Locate the cell with the specified text and output its [X, Y] center coordinate. 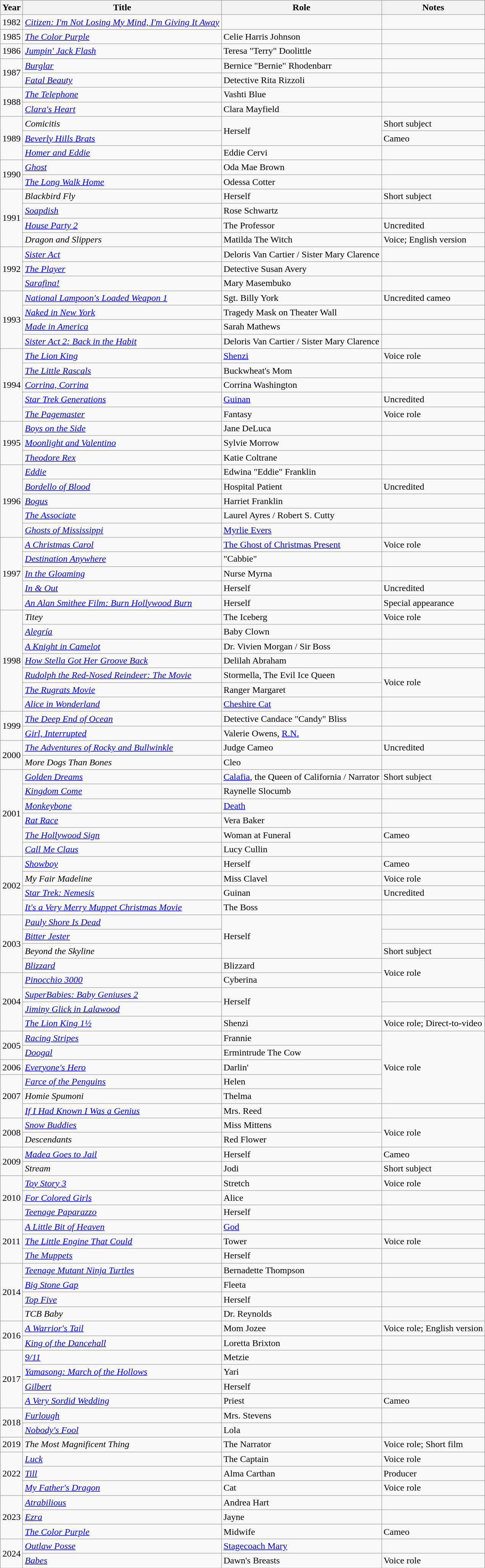
Thelma [302, 1096]
Metzie [302, 1358]
Sylvie Morrow [302, 443]
2011 [11, 1241]
1989 [11, 138]
The Associate [122, 516]
Death [302, 806]
Stormella, The Evil Ice Queen [302, 675]
In the Gloaming [122, 574]
1999 [11, 726]
Toy Story 3 [122, 1183]
Alma Carthan [302, 1473]
Valerie Owens, R.N. [302, 733]
Vera Baker [302, 820]
Detective Candace "Candy" Bliss [302, 719]
Year [11, 8]
Gilbert [122, 1386]
A Warrior's Tail [122, 1328]
The Lion King 1½ [122, 1023]
The Player [122, 269]
It's a Very Merry Muppet Christmas Movie [122, 908]
Descendants [122, 1140]
Ghost [122, 167]
The Muppets [122, 1256]
1990 [11, 174]
Pinocchio 3000 [122, 980]
Dr. Vivien Morgan / Sir Boss [302, 646]
Farce of the Penguins [122, 1081]
Beverly Hills Brats [122, 138]
Ghosts of Mississippi [122, 530]
Theodore Rex [122, 458]
Rat Race [122, 820]
9/11 [122, 1358]
2003 [11, 944]
A Little Bit of Heaven [122, 1227]
Soapdish [122, 211]
Alegría [122, 631]
Midwife [302, 1531]
Detective Rita Rizzoli [302, 80]
Ezra [122, 1517]
Jumpin' Jack Flash [122, 51]
Corrina Washington [302, 385]
Boys on the Side [122, 429]
Destination Anywhere [122, 559]
Darlin' [302, 1067]
Sister Act 2: Back in the Habit [122, 341]
The Boss [302, 908]
Myrlie Evers [302, 530]
Ermintrude The Cow [302, 1052]
Sgt. Billy York [302, 298]
Miss Mittens [302, 1125]
Teenage Paparazzo [122, 1212]
Lola [302, 1430]
2019 [11, 1444]
1991 [11, 218]
2024 [11, 1553]
Showboy [122, 864]
Calafia, the Queen of California / Narrator [302, 777]
Tragedy Mask on Theater Wall [302, 312]
2017 [11, 1379]
Naked in New York [122, 312]
National Lampoon's Loaded Weapon 1 [122, 298]
Voice role; English version [433, 1328]
Stream [122, 1169]
The Rugrats Movie [122, 690]
The Ghost of Christmas Present [302, 545]
1987 [11, 73]
1996 [11, 501]
Notes [433, 8]
Citizen: I'm Not Losing My Mind, I'm Giving It Away [122, 22]
Blackbird Fly [122, 196]
1985 [11, 37]
2009 [11, 1162]
Detective Susan Avery [302, 269]
The Telephone [122, 95]
Stretch [302, 1183]
Call Me Claus [122, 849]
2004 [11, 1002]
Special appearance [433, 602]
SuperBabies: Baby Geniuses 2 [122, 994]
Yamasong: March of the Hollows [122, 1372]
The Long Walk Home [122, 182]
The Professor [302, 225]
2014 [11, 1292]
Madea Goes to Jail [122, 1154]
Clara's Heart [122, 109]
The Iceberg [302, 617]
Monkeybone [122, 806]
Sarah Mathews [302, 327]
2010 [11, 1198]
Burglar [122, 66]
The Most Magnificent Thing [122, 1444]
2006 [11, 1067]
"Cabbie" [302, 559]
Raynelle Slocumb [302, 791]
Moonlight and Valentino [122, 443]
The Little Rascals [122, 370]
Homie Spumoni [122, 1096]
Eddie Cervi [302, 153]
The Lion King [122, 356]
Bogus [122, 501]
Red Flower [302, 1140]
Matilda The Witch [302, 240]
Fantasy [302, 414]
1997 [11, 574]
1993 [11, 320]
Golden Dreams [122, 777]
Judge Cameo [302, 748]
The Captain [302, 1459]
Vashti Blue [302, 95]
Fleeta [302, 1285]
Mrs. Stevens [302, 1415]
Fatal Beauty [122, 80]
2002 [11, 885]
Laurel Ayres / Robert S. Cutty [302, 516]
Big Stone Gap [122, 1285]
2016 [11, 1335]
The Hollywood Sign [122, 835]
Edwina "Eddie" Franklin [302, 472]
2023 [11, 1517]
Bernice "Bernie" Rhodenbarr [302, 66]
Titey [122, 617]
For Colored Girls [122, 1198]
Miss Clavel [302, 878]
Woman at Funeral [302, 835]
Furlough [122, 1415]
Odessa Cotter [302, 182]
Babes [122, 1560]
Producer [433, 1473]
Homer and Eddie [122, 153]
Till [122, 1473]
Jane DeLuca [302, 429]
Helen [302, 1081]
2000 [11, 755]
Title [122, 8]
An Alan Smithee Film: Burn Hollywood Burn [122, 602]
Celie Harris Johnson [302, 37]
Mom Jozee [302, 1328]
My Fair Madeline [122, 878]
1988 [11, 102]
Kingdom Come [122, 791]
2008 [11, 1133]
The Deep End of Ocean [122, 719]
Delilah Abraham [302, 661]
Yari [302, 1372]
Cyberina [302, 980]
Alice in Wonderland [122, 704]
Outlaw Posse [122, 1546]
1982 [11, 22]
House Party 2 [122, 225]
2018 [11, 1423]
2005 [11, 1045]
Frannie [302, 1038]
Bitter Jester [122, 937]
TCB Baby [122, 1314]
Jodi [302, 1169]
Made in America [122, 327]
Hospital Patient [302, 487]
Dragon and Slippers [122, 240]
Voice; English version [433, 240]
Clara Mayfield [302, 109]
Bordello of Blood [122, 487]
More Dogs Than Bones [122, 762]
Rose Schwartz [302, 211]
A Knight in Camelot [122, 646]
Ranger Margaret [302, 690]
2007 [11, 1096]
Mrs. Reed [302, 1111]
The Pagemaster [122, 414]
Baby Clown [302, 631]
1995 [11, 443]
Star Trek: Nemesis [122, 893]
Lucy Cullin [302, 849]
Top Five [122, 1299]
Snow Buddies [122, 1125]
Tower [302, 1241]
Nurse Myrna [302, 574]
Sarafina! [122, 283]
Girl, Interrupted [122, 733]
If I Had Known I Was a Genius [122, 1111]
The Little Engine That Could [122, 1241]
Teresa "Terry" Doolittle [302, 51]
Sister Act [122, 254]
1992 [11, 269]
Nobody's Fool [122, 1430]
Dr. Reynolds [302, 1314]
Uncredited cameo [433, 298]
Star Trek Generations [122, 399]
Cat [302, 1488]
1998 [11, 660]
Pauly Shore Is Dead [122, 922]
Oda Mae Brown [302, 167]
Priest [302, 1401]
Eddie [122, 472]
Doogal [122, 1052]
Stagecoach Mary [302, 1546]
Rudolph the Red-Nosed Reindeer: The Movie [122, 675]
Luck [122, 1459]
Voice role; Direct-to-video [433, 1023]
Cheshire Cat [302, 704]
Alice [302, 1198]
Comicitis [122, 124]
Cleo [302, 762]
Andrea Hart [302, 1502]
2001 [11, 813]
2022 [11, 1473]
Atrabilious [122, 1502]
A Very Sordid Wedding [122, 1401]
The Narrator [302, 1444]
King of the Dancehall [122, 1343]
Mary Masembuko [302, 283]
Everyone's Hero [122, 1067]
Corrina, Corrina [122, 385]
A Christmas Carol [122, 545]
Role [302, 8]
1986 [11, 51]
1994 [11, 385]
Racing Stripes [122, 1038]
Dawn's Breasts [302, 1560]
Bernadette Thompson [302, 1270]
Teenage Mutant Ninja Turtles [122, 1270]
Beyond the Skyline [122, 951]
Buckwheat's Mom [302, 370]
Katie Coltrane [302, 458]
Jiminy Glick in Lalawood [122, 1009]
My Father's Dragon [122, 1488]
Harriet Franklin [302, 501]
Loretta Brixton [302, 1343]
Jayne [302, 1517]
In & Out [122, 588]
Voice role; Short film [433, 1444]
The Adventures of Rocky and Bullwinkle [122, 748]
How Stella Got Her Groove Back [122, 661]
God [302, 1227]
